Return [x, y] of the center of cell containing provided text 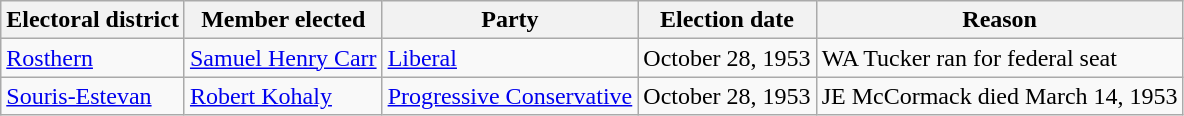
Progressive Conservative [510, 96]
Rosthern [93, 58]
Souris-Estevan [93, 96]
Electoral district [93, 20]
JE McCormack died March 14, 1953 [1000, 96]
Party [510, 20]
Reason [1000, 20]
WA Tucker ran for federal seat [1000, 58]
Samuel Henry Carr [283, 58]
Robert Kohaly [283, 96]
Member elected [283, 20]
Election date [727, 20]
Liberal [510, 58]
